For the text-containing cell, return its midpoint in (x, y) coordinate format. 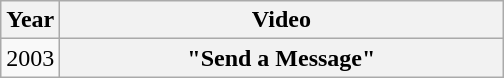
2003 (30, 58)
Year (30, 20)
"Send a Message" (282, 58)
Video (282, 20)
